Capture the cell that displays the provided text and extract its [X, Y] central coordinate. 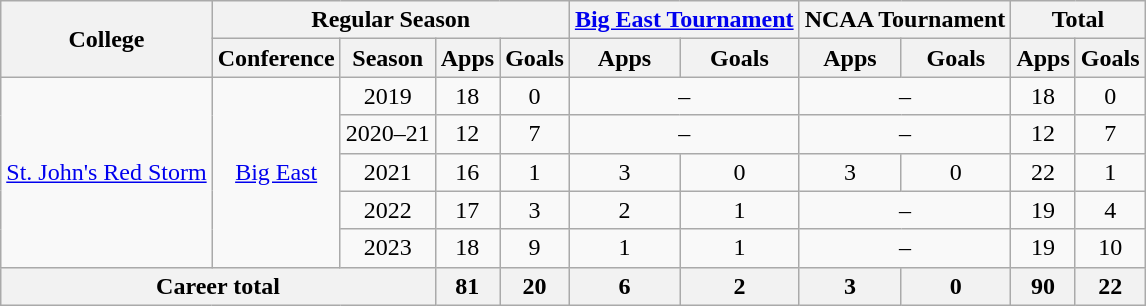
2023 [388, 248]
6 [624, 286]
2022 [388, 210]
St. John's Red Storm [106, 172]
2020–21 [388, 134]
20 [535, 286]
17 [467, 210]
2019 [388, 96]
Big East Tournament [684, 20]
16 [467, 172]
10 [1110, 248]
90 [1043, 286]
Career total [218, 286]
9 [535, 248]
Conference [276, 58]
2021 [388, 172]
4 [1110, 210]
Big East [276, 172]
Total [1078, 20]
Season [388, 58]
Regular Season [390, 20]
81 [467, 286]
College [106, 39]
NCAA Tournament [905, 20]
